From the cell containing the given text, extract its center point as [x, y] coordinate. 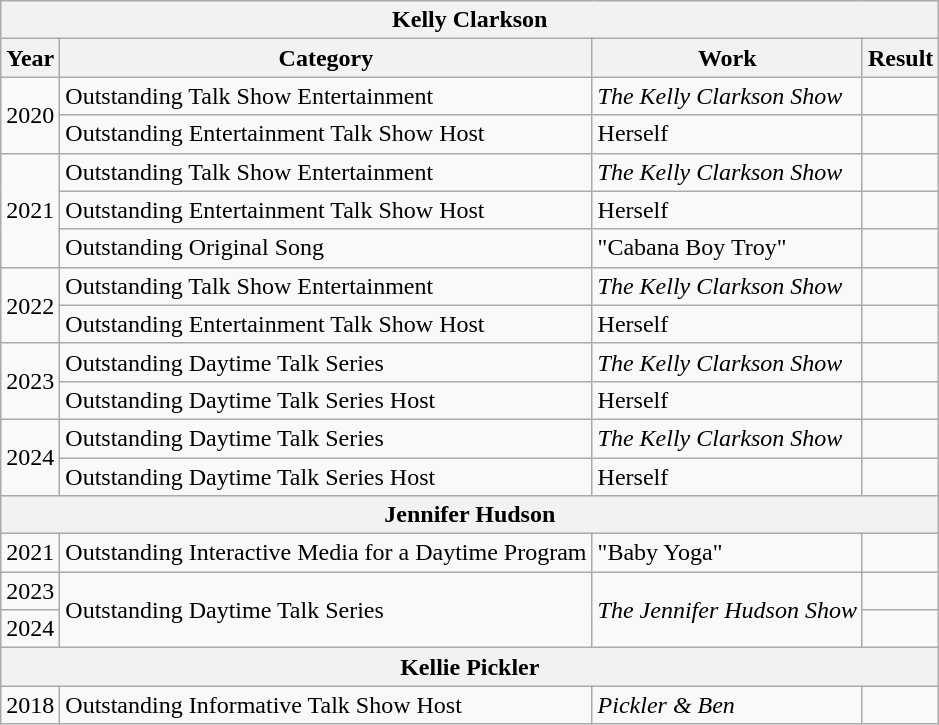
Year [30, 58]
Result [900, 58]
Pickler & Ben [727, 705]
Kellie Pickler [470, 667]
Work [727, 58]
"Cabana Boy Troy" [727, 248]
Outstanding Original Song [326, 248]
2020 [30, 115]
2022 [30, 305]
Kelly Clarkson [470, 20]
The Jennifer Hudson Show [727, 610]
Category [326, 58]
Outstanding Informative Talk Show Host [326, 705]
Jennifer Hudson [470, 515]
"Baby Yoga" [727, 553]
2018 [30, 705]
Outstanding Interactive Media for a Daytime Program [326, 553]
